Pinpoint the cell where the given text exists, returning its (X, Y) midpoint coordinate. 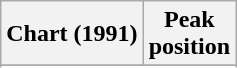
Peakposition (189, 34)
Chart (1991) (72, 34)
